Search for the cell housing the specified text and yield its (X, Y) center coordinate. 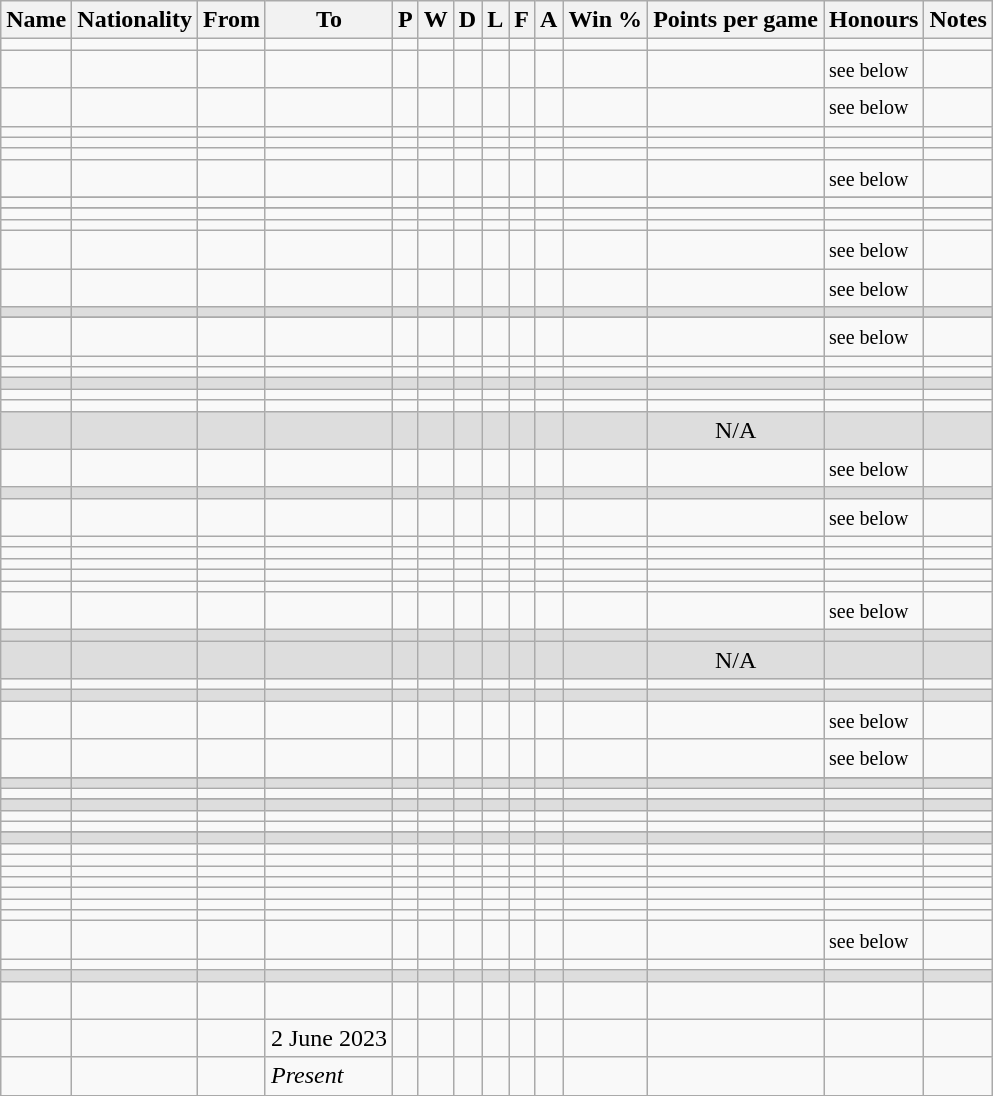
A (549, 20)
Name (36, 20)
L (496, 20)
P (406, 20)
W (436, 20)
Points per game (736, 20)
F (522, 20)
Notes (958, 20)
From (232, 20)
2 June 2023 (328, 1038)
Nationality (135, 20)
D (467, 20)
Present (328, 1076)
Win % (606, 20)
Honours (874, 20)
To (328, 20)
